Capture the cell that displays the provided text and extract its [X, Y] central coordinate. 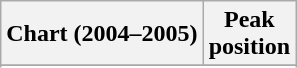
Chart (2004–2005) [102, 34]
Peakposition [249, 34]
